Capture the cell that displays the provided text and extract its [x, y] central coordinate. 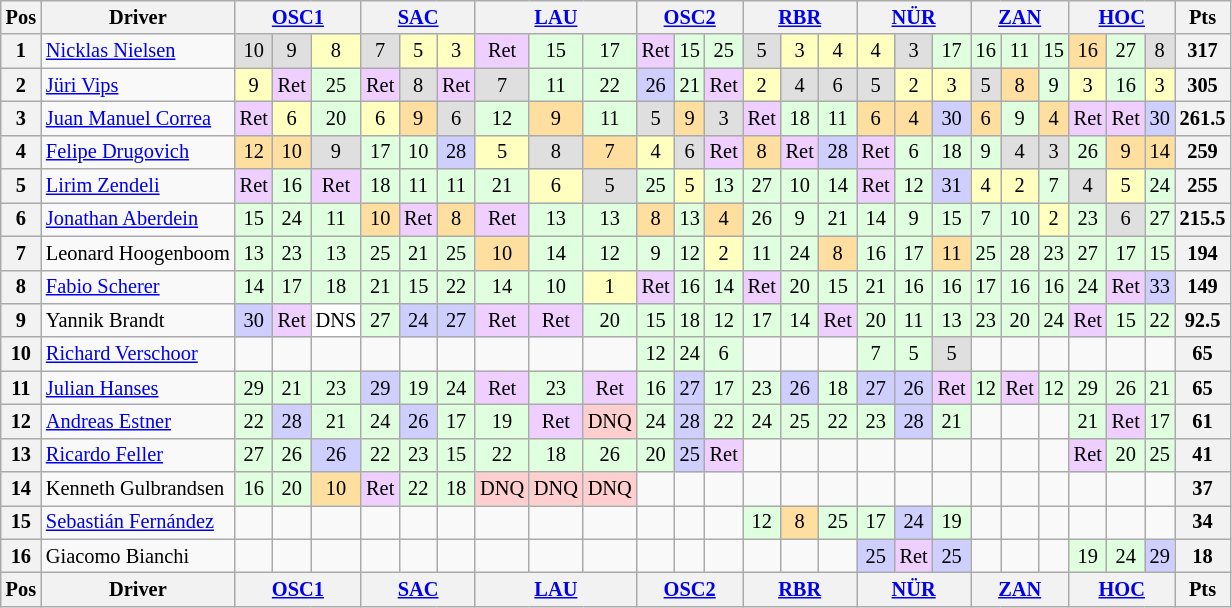
Richard Verschoor [138, 354]
255 [1203, 186]
261.5 [1203, 118]
Juan Manuel Correa [138, 118]
61 [1203, 421]
Fabio Scherer [138, 287]
37 [1203, 489]
Julian Hanses [138, 388]
31 [952, 186]
Felipe Drugovich [138, 152]
317 [1203, 51]
Leonard Hoogenboom [138, 253]
41 [1203, 455]
92.5 [1203, 320]
34 [1203, 522]
DNS [336, 320]
149 [1203, 287]
Jüri Vips [138, 85]
Kenneth Gulbrandsen [138, 489]
33 [1160, 287]
Jonathan Aberdein [138, 219]
259 [1203, 152]
194 [1203, 253]
Lirim Zendeli [138, 186]
Ricardo Feller [138, 455]
Yannik Brandt [138, 320]
Andreas Estner [138, 421]
305 [1203, 85]
215.5 [1203, 219]
Giacomo Bianchi [138, 556]
Sebastián Fernández [138, 522]
Nicklas Nielsen [138, 51]
